From the cell containing the given text, extract its center point as [x, y] coordinate. 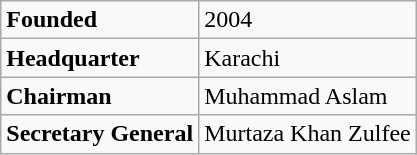
Murtaza Khan Zulfee [308, 134]
Karachi [308, 58]
Muhammad Aslam [308, 96]
2004 [308, 20]
Founded [100, 20]
Secretary General [100, 134]
Headquarter [100, 58]
Chairman [100, 96]
